Determine the [X, Y] coordinate at the center of the cell enclosing the given text.  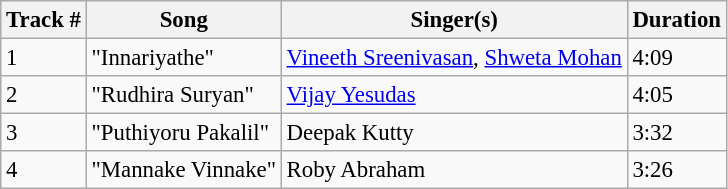
4:05 [676, 95]
3 [44, 133]
Track # [44, 20]
3:26 [676, 170]
Deepak Kutty [454, 133]
"Mannake Vinnake" [184, 170]
4 [44, 170]
"Rudhira Suryan" [184, 95]
Song [184, 20]
2 [44, 95]
"Innariyathe" [184, 58]
1 [44, 58]
Vineeth Sreenivasan, Shweta Mohan [454, 58]
4:09 [676, 58]
Singer(s) [454, 20]
"Puthiyoru Pakalil" [184, 133]
3:32 [676, 133]
Vijay Yesudas [454, 95]
Roby Abraham [454, 170]
Duration [676, 20]
